Pinpoint the cell where the given text exists, returning its (x, y) midpoint coordinate. 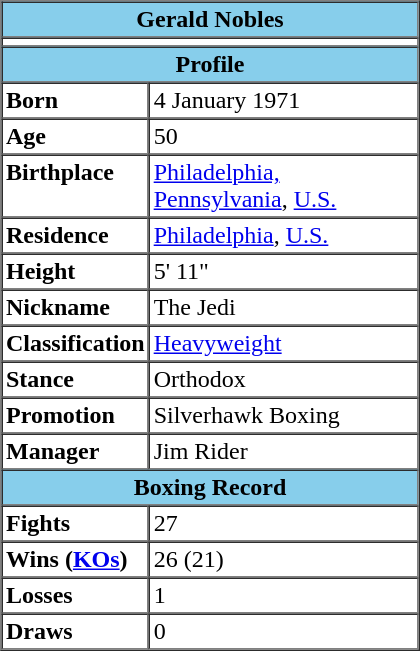
Gerald Nobles (210, 20)
1 (284, 596)
Born (76, 100)
Heavyweight (284, 344)
Age (76, 136)
Losses (76, 596)
Orthodox (284, 380)
5' 11" (284, 272)
Manager (76, 452)
0 (284, 632)
Fights (76, 524)
Silverhawk Boxing (284, 416)
Nickname (76, 308)
50 (284, 136)
4 January 1971 (284, 100)
Philadelphia, U.S. (284, 236)
Stance (76, 380)
Promotion (76, 416)
Jim Rider (284, 452)
Residence (76, 236)
The Jedi (284, 308)
Height (76, 272)
Boxing Record (210, 488)
Wins (KOs) (76, 560)
Profile (210, 64)
Philadelphia, Pennsylvania, U.S. (284, 186)
Draws (76, 632)
26 (21) (284, 560)
Classification (76, 344)
27 (284, 524)
Birthplace (76, 186)
